Output the [x, y] coordinate of the center of the cell containing the given text.  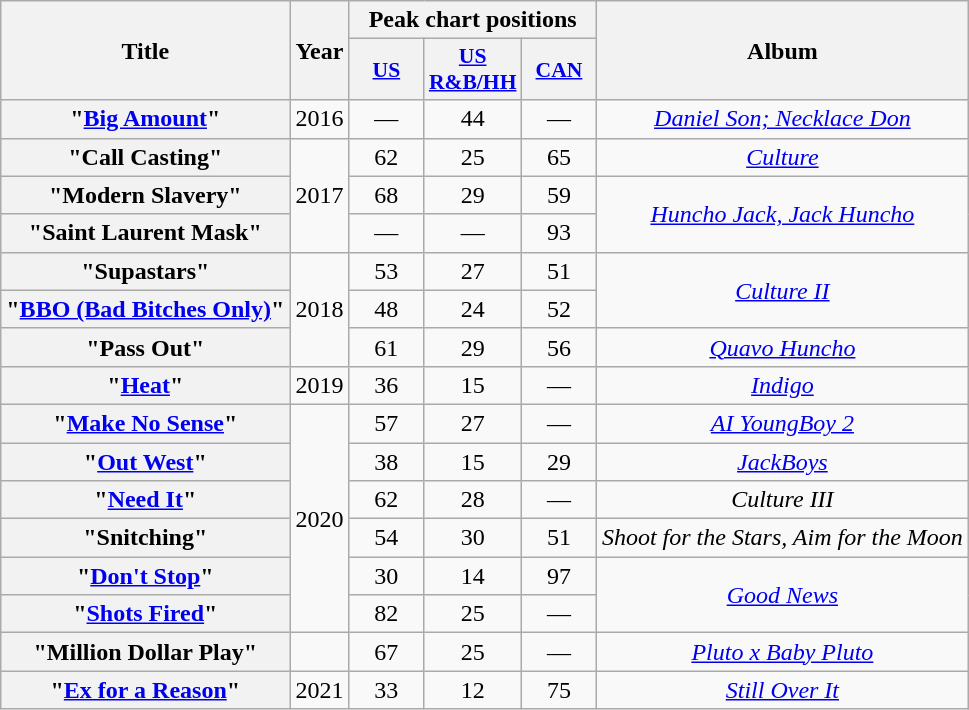
2017 [320, 195]
Peak chart positions [473, 20]
CAN [560, 70]
"Ex for a Reason" [146, 690]
97 [560, 576]
14 [473, 576]
2020 [320, 518]
53 [386, 271]
"Pass Out" [146, 347]
Culture III [782, 500]
67 [386, 652]
12 [473, 690]
44 [473, 119]
68 [386, 195]
93 [560, 233]
"Make No Sense" [146, 423]
JackBoys [782, 461]
59 [560, 195]
Culture [782, 157]
38 [386, 461]
28 [473, 500]
"Don't Stop" [146, 576]
33 [386, 690]
"BBO (Bad Bitches Only)" [146, 309]
"Saint Laurent Mask" [146, 233]
61 [386, 347]
56 [560, 347]
"Need It" [146, 500]
2018 [320, 309]
"Call Casting" [146, 157]
36 [386, 385]
Huncho Jack, Jack Huncho [782, 214]
48 [386, 309]
"Big Amount" [146, 119]
75 [560, 690]
Still Over It [782, 690]
"Modern Slavery" [146, 195]
Album [782, 50]
24 [473, 309]
"Million Dollar Play" [146, 652]
2019 [320, 385]
Indigo [782, 385]
USR&B/HH [473, 70]
US [386, 70]
82 [386, 614]
"Heat" [146, 385]
"Out West" [146, 461]
Shoot for the Stars, Aim for the Moon [782, 538]
Title [146, 50]
AI YoungBoy 2 [782, 423]
65 [560, 157]
52 [560, 309]
Good News [782, 595]
"Supastars" [146, 271]
"Shots Fired" [146, 614]
2016 [320, 119]
Culture II [782, 290]
54 [386, 538]
2021 [320, 690]
"Snitching" [146, 538]
Daniel Son; Necklace Don [782, 119]
Year [320, 50]
Quavo Huncho [782, 347]
57 [386, 423]
Pluto x Baby Pluto [782, 652]
